Output the (x, y) coordinate of the center of the cell containing the given text.  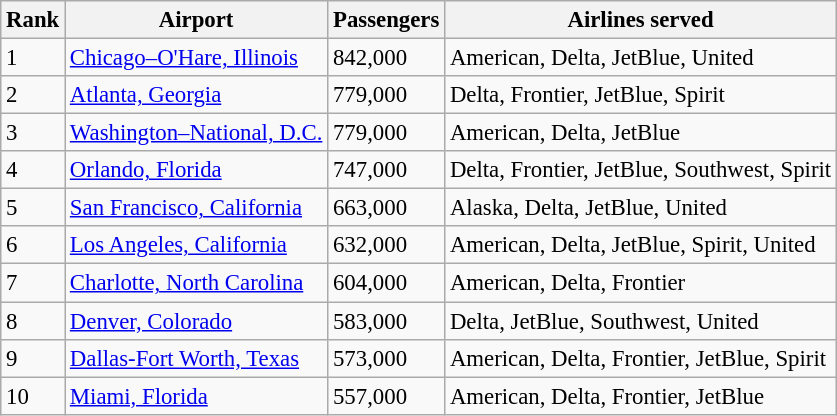
Delta, Frontier, JetBlue, Southwest, Spirit (641, 170)
Miami, Florida (196, 396)
Airport (196, 20)
2 (33, 95)
9 (33, 358)
604,000 (386, 283)
Orlando, Florida (196, 170)
Los Angeles, California (196, 245)
Washington–National, D.C. (196, 133)
American, Delta, Frontier (641, 283)
747,000 (386, 170)
583,000 (386, 321)
American, Delta, Frontier, JetBlue, Spirit (641, 358)
Charlotte, North Carolina (196, 283)
3 (33, 133)
San Francisco, California (196, 208)
7 (33, 283)
Passengers (386, 20)
American, Delta, Frontier, JetBlue (641, 396)
4 (33, 170)
Dallas-Fort Worth, Texas (196, 358)
American, Delta, JetBlue, United (641, 58)
573,000 (386, 358)
632,000 (386, 245)
Delta, JetBlue, Southwest, United (641, 321)
5 (33, 208)
Alaska, Delta, JetBlue, United (641, 208)
American, Delta, JetBlue (641, 133)
663,000 (386, 208)
1 (33, 58)
Airlines served (641, 20)
Chicago–O'Hare, Illinois (196, 58)
557,000 (386, 396)
Rank (33, 20)
Atlanta, Georgia (196, 95)
American, Delta, JetBlue, Spirit, United (641, 245)
Denver, Colorado (196, 321)
842,000 (386, 58)
6 (33, 245)
10 (33, 396)
Delta, Frontier, JetBlue, Spirit (641, 95)
8 (33, 321)
